Identify which cell holds the provided text, then report its (x, y) central coordinate. 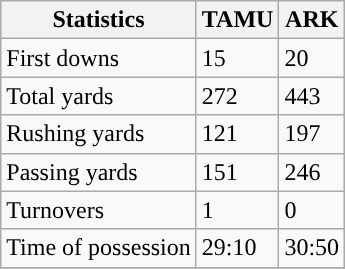
TAMU (238, 20)
443 (312, 96)
ARK (312, 20)
Total yards (99, 96)
29:10 (238, 248)
272 (238, 96)
15 (238, 58)
20 (312, 58)
Rushing yards (99, 134)
1 (238, 210)
First downs (99, 58)
151 (238, 172)
0 (312, 210)
Passing yards (99, 172)
Time of possession (99, 248)
30:50 (312, 248)
Statistics (99, 20)
197 (312, 134)
Turnovers (99, 210)
246 (312, 172)
121 (238, 134)
